Pinpoint the cell where the given text exists, returning its (X, Y) midpoint coordinate. 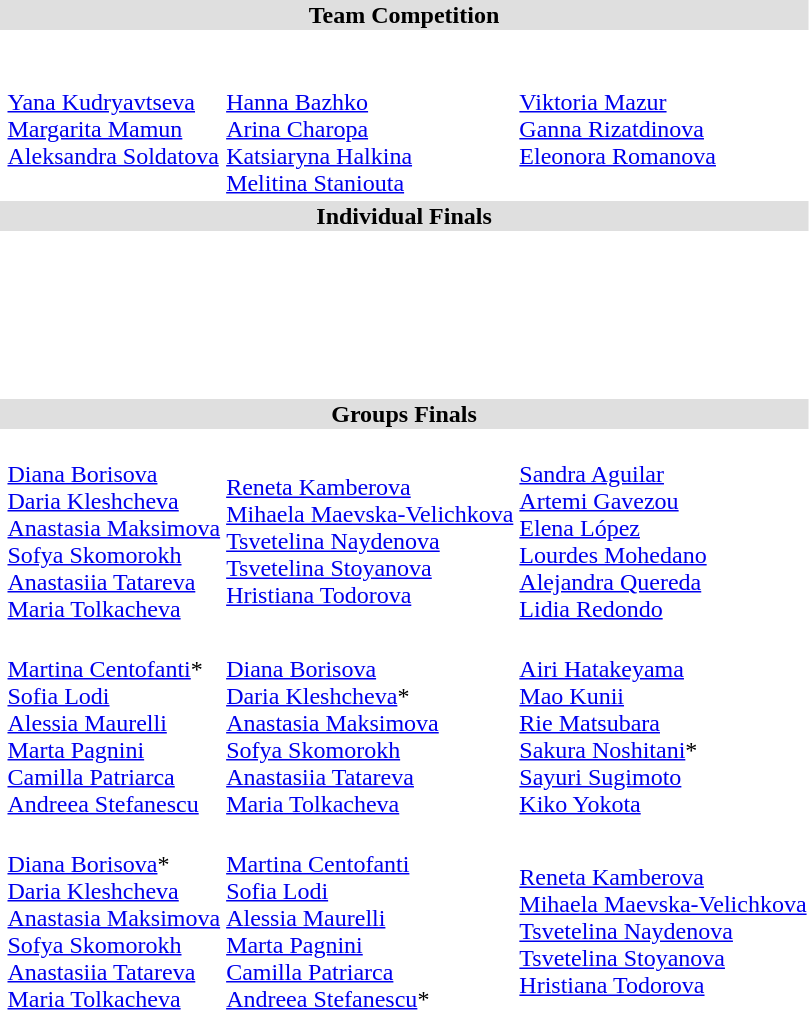
Airi HatakeyamaMao KuniiRie MatsubaraSakura Noshitani*Sayuri SugimotoKiko Yokota (663, 723)
Martina Centofanti*Sofia LodiAlessia MaurelliMarta PagniniCamilla PatriarcaAndreea Stefanescu (114, 723)
Team Competition (404, 15)
Reneta KamberovaMihaela Maevska-VelichkovaTsvetelina NaydenovaTsvetelina StoyanovaHristiana Todorova (370, 528)
Hanna Bazhko Arina Charopa Katsiaryna Halkina Melitina Staniouta (370, 116)
Individual Finals (404, 216)
Groups Finals (404, 414)
Diana BorisovaDaria Kleshcheva*Anastasia MaksimovaSofya SkomorokhAnastasiia TatarevaMaria Tolkacheva (370, 723)
Diana BorisovaDaria KleshchevaAnastasia MaksimovaSofya SkomorokhAnastasiia TatarevaMaria Tolkacheva (114, 528)
Viktoria Mazur Ganna Rizatdinova Eleonora Romanova (663, 116)
Sandra AguilarArtemi GavezouElena LópezLourdes MohedanoAlejandra QueredaLidia Redondo (663, 528)
Yana Kudryavtseva Margarita Mamun Aleksandra Soldatova (114, 116)
